Identify which cell holds the provided text, then report its [X, Y] central coordinate. 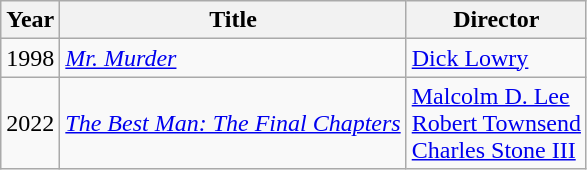
Title [233, 20]
Dick Lowry [496, 58]
Year [30, 20]
Mr. Murder [233, 58]
2022 [30, 123]
Director [496, 20]
1998 [30, 58]
The Best Man: The Final Chapters [233, 123]
Malcolm D. LeeRobert TownsendCharles Stone III [496, 123]
